From the cell containing the given text, extract its center point as (X, Y) coordinate. 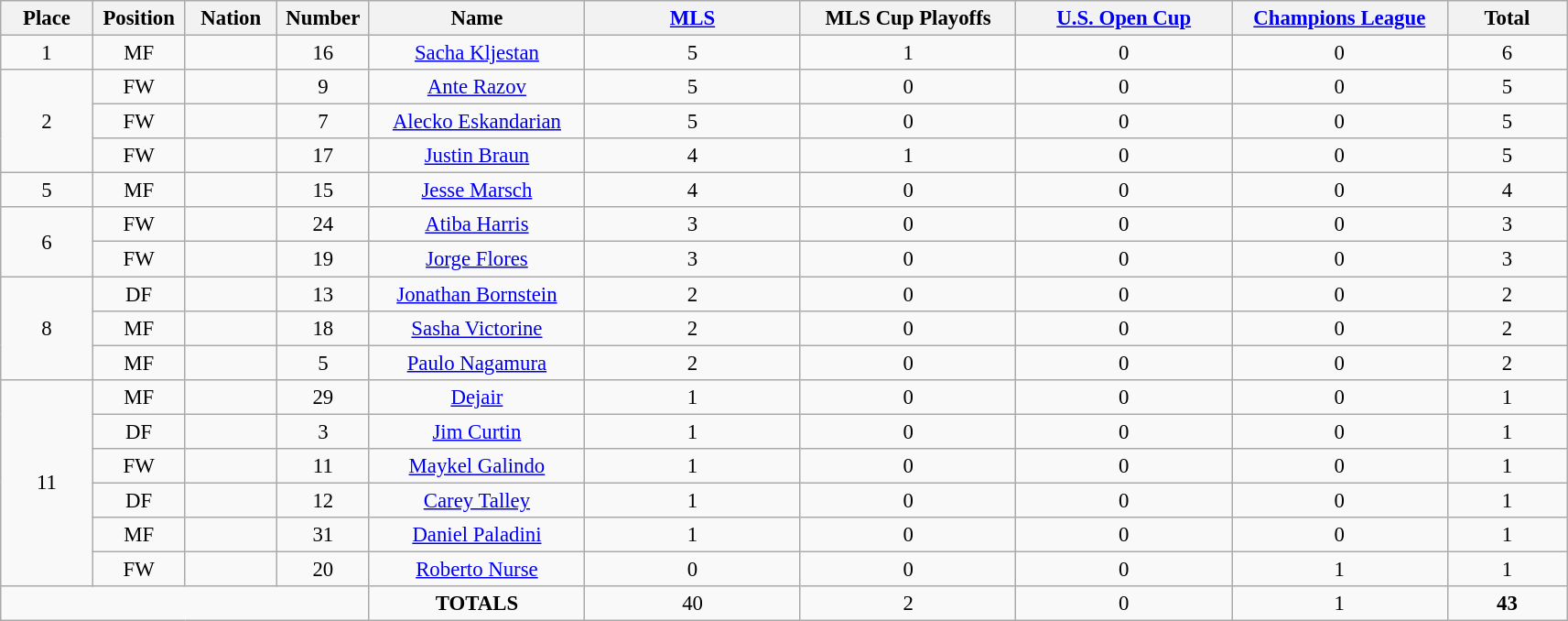
24 (324, 224)
19 (324, 259)
U.S. Open Cup (1124, 18)
15 (324, 191)
Position (139, 18)
Ante Razov (477, 87)
Sacha Kljestan (477, 53)
Place (48, 18)
Dejair (477, 397)
9 (324, 87)
MLS (693, 18)
20 (324, 569)
16 (324, 53)
12 (324, 500)
Jonathan Bornstein (477, 294)
Sasha Victorine (477, 328)
40 (693, 604)
Jorge Flores (477, 259)
Nation (231, 18)
31 (324, 535)
43 (1507, 604)
MLS Cup Playoffs (908, 18)
Maykel Galindo (477, 466)
Jim Curtin (477, 431)
Alecko Eskandarian (477, 122)
13 (324, 294)
Daniel Paladini (477, 535)
TOTALS (477, 604)
29 (324, 397)
Name (477, 18)
Carey Talley (477, 500)
Number (324, 18)
17 (324, 156)
18 (324, 328)
Champions League (1340, 18)
Paulo Nagamura (477, 363)
7 (324, 122)
Roberto Nurse (477, 569)
8 (48, 328)
Justin Braun (477, 156)
Total (1507, 18)
Atiba Harris (477, 224)
Jesse Marsch (477, 191)
